For the text-containing cell, return its midpoint in [x, y] coordinate format. 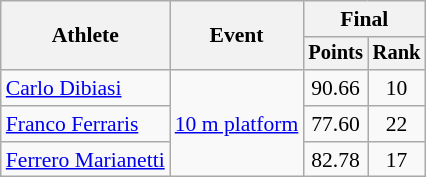
Event [237, 36]
Rank [397, 54]
90.66 [335, 88]
Final [364, 19]
Franco Ferraris [86, 124]
10 [397, 88]
22 [397, 124]
Points [335, 54]
10 m platform [237, 124]
Carlo Dibiasi [86, 88]
Athlete [86, 36]
77.60 [335, 124]
